Return the [x, y] coordinate for the center point of the cell that contains the specified text.  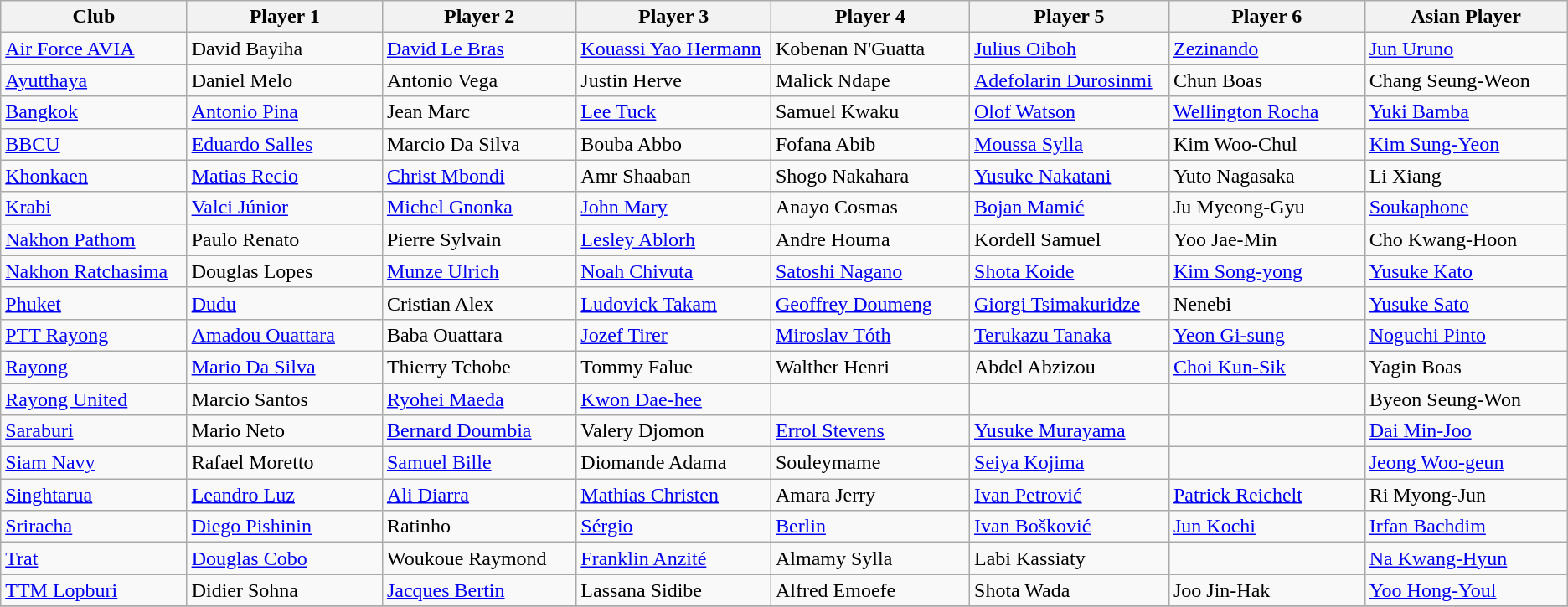
Phuket [94, 303]
Na Kwang-Hyun [1466, 558]
Errol Stevens [869, 431]
Kim Sung-Yeon [1466, 144]
John Mary [673, 208]
Valery Djomon [673, 431]
Bojan Mamić [1070, 208]
Yusuke Nakatani [1070, 176]
Yoo Hong-Youl [1466, 590]
Yusuke Murayama [1070, 431]
Andre Houma [869, 239]
Yuto Nagasaka [1266, 176]
Club [94, 17]
Munze Ulrich [479, 271]
Siam Navy [94, 463]
Marcio Santos [285, 399]
Player 6 [1266, 17]
Franklin Anzité [673, 558]
Byeon Seung-Won [1466, 399]
Yusuke Kato [1466, 271]
Kim Song-yong [1266, 271]
Christ Mbondi [479, 176]
Kwon Dae-hee [673, 399]
Rayong United [94, 399]
Player 5 [1070, 17]
Choi Kun-Sik [1266, 367]
Geoffrey Doumeng [869, 303]
Kobenan N'Guatta [869, 49]
Daniel Melo [285, 80]
Diomande Adama [673, 463]
Krabi [94, 208]
Sérgio [673, 527]
Seiya Kojima [1070, 463]
Ludovick Takam [673, 303]
Adefolarin Durosinmi [1070, 80]
Almamy Sylla [869, 558]
Leandro Luz [285, 495]
Samuel Kwaku [869, 112]
Yeon Gi-sung [1266, 335]
Chang Seung-Weon [1466, 80]
Nenebi [1266, 303]
BBCU [94, 144]
Michel Gnonka [479, 208]
Moussa Sylla [1070, 144]
Rayong [94, 367]
Soukaphone [1466, 208]
Irfan Bachdim [1466, 527]
Samuel Bille [479, 463]
Terukazu Tanaka [1070, 335]
Noguchi Pinto [1466, 335]
Yagin Boas [1466, 367]
TTM Lopburi [94, 590]
Yusuke Sato [1466, 303]
Mathias Christen [673, 495]
Lesley Ablorh [673, 239]
Giorgi Tsimakuridze [1070, 303]
Ali Diarra [479, 495]
Shogo Nakahara [869, 176]
Antonio Vega [479, 80]
Marcio Da Silva [479, 144]
Miroslav Tóth [869, 335]
Ivan Petrović [1070, 495]
Didier Sohna [285, 590]
Cristian Alex [479, 303]
Souleymame [869, 463]
Amadou Ouattara [285, 335]
Sriracha [94, 527]
Ri Myong-Jun [1466, 495]
Ayutthaya [94, 80]
Diego Pishinin [285, 527]
Amara Jerry [869, 495]
Olof Watson [1070, 112]
Labi Kassiaty [1070, 558]
Abdel Abzizou [1070, 367]
Player 2 [479, 17]
Paulo Renato [285, 239]
Satoshi Nagano [869, 271]
Khonkaen [94, 176]
Kordell Samuel [1070, 239]
Jean Marc [479, 112]
Trat [94, 558]
Patrick Reichelt [1266, 495]
Malick Ndape [869, 80]
Yoo Jae-Min [1266, 239]
Nakhon Pathom [94, 239]
Player 4 [869, 17]
Wellington Rocha [1266, 112]
Noah Chivuta [673, 271]
Baba Ouattara [479, 335]
Dudu [285, 303]
Asian Player [1466, 17]
Berlin [869, 527]
Fofana Abib [869, 144]
Jun Uruno [1466, 49]
Eduardo Salles [285, 144]
Joo Jin-Hak [1266, 590]
Mario Neto [285, 431]
Anayo Cosmas [869, 208]
Amr Shaaban [673, 176]
Player 1 [285, 17]
Jacques Bertin [479, 590]
Cho Kwang-Hoon [1466, 239]
Lee Tuck [673, 112]
Kim Woo-Chul [1266, 144]
Yuki Bamba [1466, 112]
Ratinho [479, 527]
David Bayiha [285, 49]
Rafael Moretto [285, 463]
Kouassi Yao Hermann [673, 49]
Zezinando [1266, 49]
Bouba Abbo [673, 144]
Tommy Falue [673, 367]
Ju Myeong-Gyu [1266, 208]
Li Xiang [1466, 176]
Chun Boas [1266, 80]
Ivan Bošković [1070, 527]
Antonio Pina [285, 112]
Saraburi [94, 431]
Singhtarua [94, 495]
Thierry Tchobe [479, 367]
Lassana Sidibe [673, 590]
Matias Recio [285, 176]
Justin Herve [673, 80]
Jeong Woo-geun [1466, 463]
Walther Henri [869, 367]
Alfred Emoefe [869, 590]
Woukoue Raymond [479, 558]
Ryohei Maeda [479, 399]
Shota Koide [1070, 271]
Douglas Lopes [285, 271]
Dai Min-Joo [1466, 431]
Mario Da Silva [285, 367]
Shota Wada [1070, 590]
PTT Rayong [94, 335]
Valci Júnior [285, 208]
Jozef Tirer [673, 335]
Nakhon Ratchasima [94, 271]
Player 3 [673, 17]
Douglas Cobo [285, 558]
Pierre Sylvain [479, 239]
Bernard Doumbia [479, 431]
Jun Kochi [1266, 527]
Air Force AVIA [94, 49]
Julius Oiboh [1070, 49]
David Le Bras [479, 49]
Bangkok [94, 112]
